Determine the (x, y) coordinate at the center of the cell enclosing the given text.  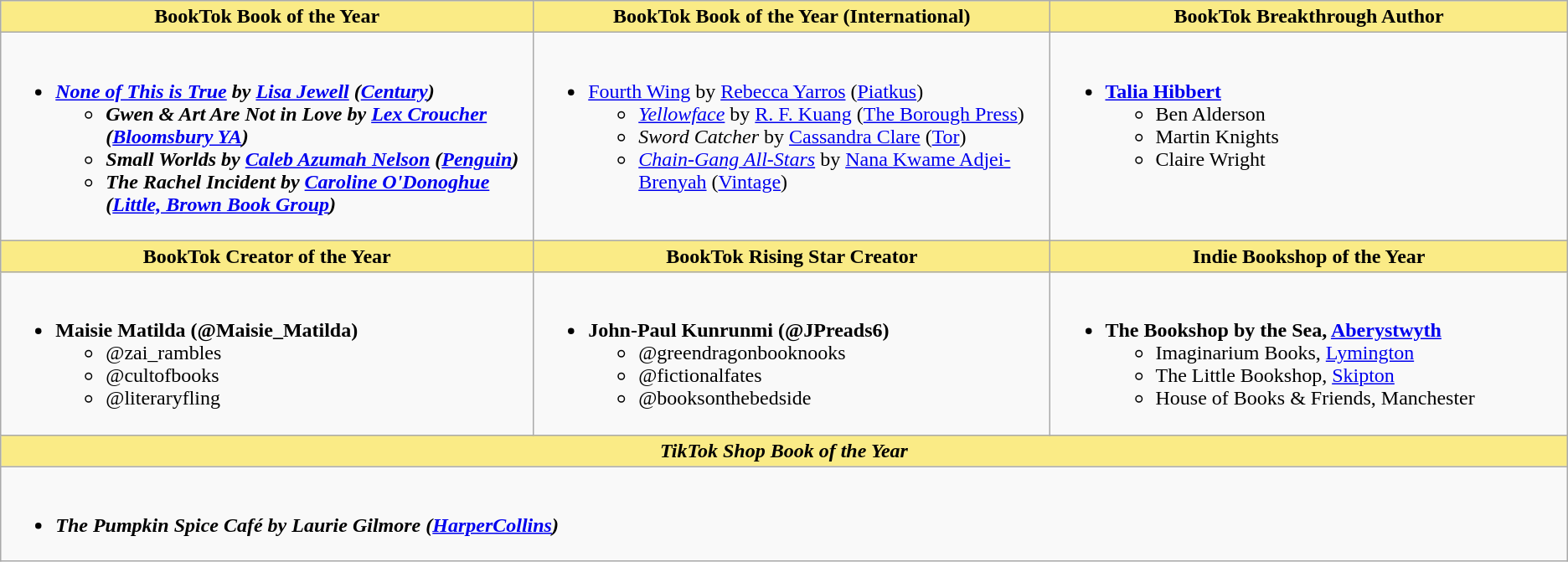
BookTok Book of the Year (267, 17)
BookTok Breakthrough Author (1308, 17)
John-Paul Kunrunmi (@JPreads6)@greendragonbooknooks@fictionalfates@booksonthebedside (792, 353)
BookTok Creator of the Year (267, 256)
BookTok Book of the Year (International) (792, 17)
TikTok Shop Book of the Year (784, 451)
The Bookshop by the Sea, AberystwythImaginarium Books, LymingtonThe Little Bookshop, SkiptonHouse of Books & Friends, Manchester (1308, 353)
The Pumpkin Spice Café by Laurie Gilmore (HarperCollins) (784, 514)
Talia HibbertBen AldersonMartin KnightsClaire Wright (1308, 137)
Indie Bookshop of the Year (1308, 256)
Maisie Matilda (@Maisie_Matilda)@zai_rambles@cultofbooks@literaryfling (267, 353)
BookTok Rising Star Creator (792, 256)
